Identify which cell holds the provided text, then report its (X, Y) central coordinate. 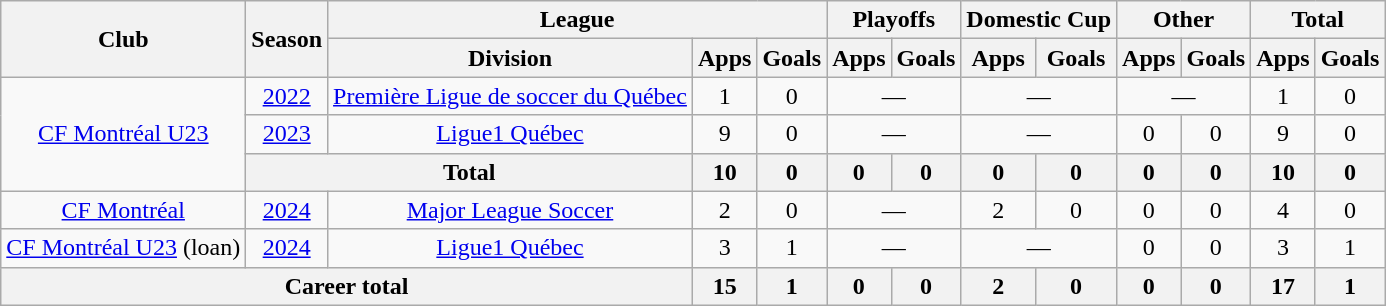
Major League Soccer (510, 210)
CF Montréal U23 (124, 134)
Domestic Cup (1039, 20)
Career total (347, 286)
CF Montréal (124, 210)
Première Ligue de soccer du Québec (510, 96)
2023 (287, 134)
Division (510, 58)
4 (1283, 210)
Season (287, 39)
League (578, 20)
2022 (287, 96)
CF Montréal U23 (loan) (124, 248)
Other (1184, 20)
Club (124, 39)
Playoffs (894, 20)
15 (724, 286)
17 (1283, 286)
